Find where the given text appears and provide that cell's center as [X, Y] coordinate. 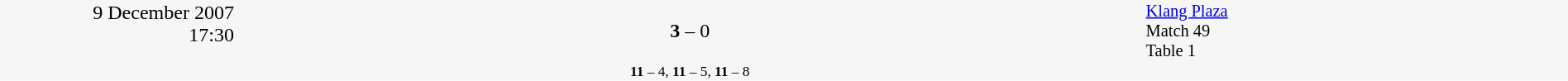
9 December 200717:30 [117, 40]
11 – 4, 11 – 5, 11 – 8 [690, 71]
Klang PlazaMatch 49Table 1 [1356, 31]
3 – 0 [690, 31]
